Provide the [x, y] coordinate of the cell's center where the given text is located.  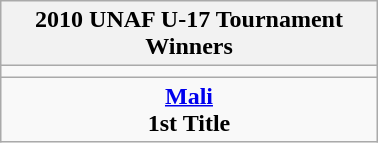
Mali1st Title [189, 110]
2010 UNAF U-17 Tournament Winners [189, 34]
